Return [X, Y] of the center of cell containing provided text 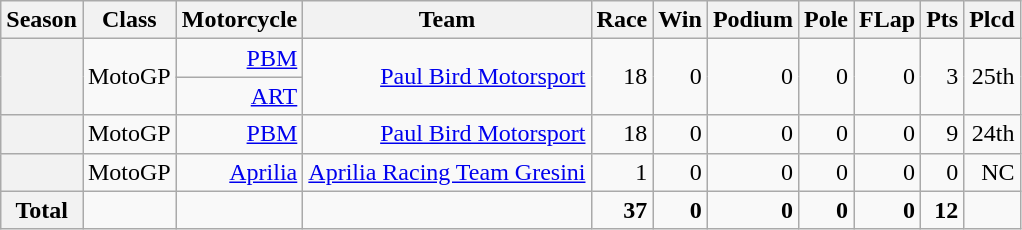
ART [240, 96]
Race [622, 20]
Plcd [992, 20]
Pts [942, 20]
37 [622, 210]
Aprilia [240, 172]
12 [942, 210]
25th [992, 77]
Win [680, 20]
3 [942, 77]
Motorcycle [240, 20]
Podium [752, 20]
1 [622, 172]
Team [447, 20]
Class [129, 20]
9 [942, 134]
FLap [888, 20]
NC [992, 172]
Season [42, 20]
24th [992, 134]
Total [42, 210]
Aprilia Racing Team Gresini [447, 172]
Pole [826, 20]
